Provide the [x, y] coordinate of the cell's center where the given text is located.  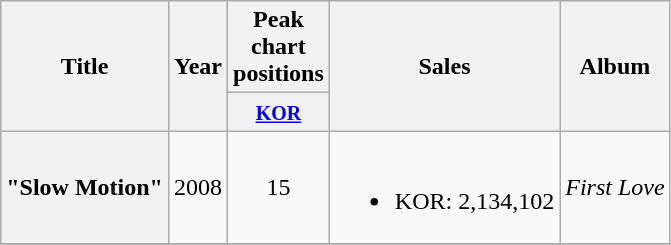
First Love [615, 188]
"Slow Motion" [85, 188]
Peak chart positions [279, 47]
2008 [198, 188]
15 [279, 188]
Year [198, 66]
Title [85, 66]
KOR [279, 112]
KOR: 2,134,102 [444, 188]
Album [615, 66]
Sales [444, 66]
